Locate the cell with the specified text and output its (x, y) center coordinate. 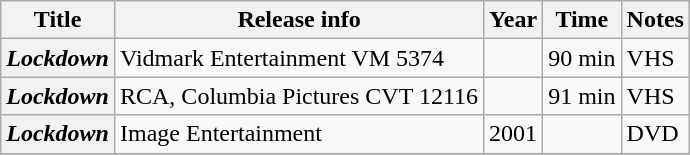
RCA, Columbia Pictures CVT 12116 (298, 96)
Title (58, 20)
91 min (582, 96)
Vidmark Entertainment VM 5374 (298, 58)
DVD (655, 134)
Year (514, 20)
Image Entertainment (298, 134)
Release info (298, 20)
Notes (655, 20)
90 min (582, 58)
Time (582, 20)
2001 (514, 134)
